Provide the (x, y) coordinate of the cell's center where the given text is located.  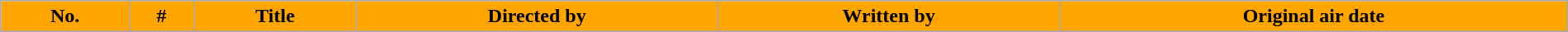
Original air date (1314, 16)
Title (275, 16)
Directed by (537, 16)
Written by (889, 16)
No. (65, 16)
# (162, 16)
